Identify which cell holds the provided text, then report its [x, y] central coordinate. 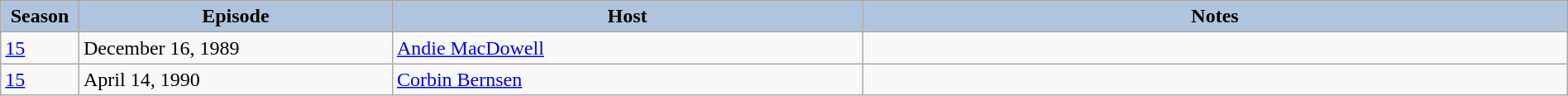
Corbin Bernsen [627, 79]
Host [627, 17]
Andie MacDowell [627, 48]
April 14, 1990 [235, 79]
Notes [1216, 17]
Episode [235, 17]
December 16, 1989 [235, 48]
Season [40, 17]
